Scan for the cell matching the given text and deliver its (X, Y) coordinate at center. 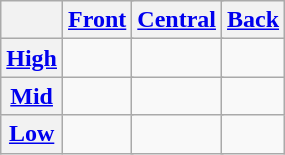
Low (32, 134)
Central (177, 20)
Back (254, 20)
Front (98, 20)
Mid (32, 96)
High (32, 58)
